Pinpoint the cell where the given text exists, returning its [X, Y] midpoint coordinate. 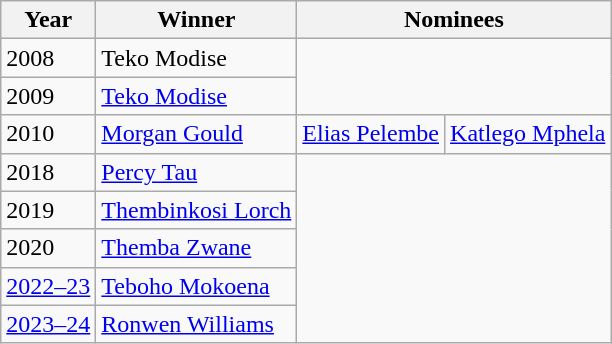
2023–24 [48, 324]
2020 [48, 248]
Percy Tau [196, 172]
2010 [48, 134]
Year [48, 20]
2019 [48, 210]
Nominees [454, 20]
2022–23 [48, 286]
Thembinkosi Lorch [196, 210]
Teboho Mokoena [196, 286]
Katlego Mphela [528, 134]
Ronwen Williams [196, 324]
2018 [48, 172]
Winner [196, 20]
Elias Pelembe [371, 134]
2009 [48, 96]
Themba Zwane [196, 248]
Morgan Gould [196, 134]
2008 [48, 58]
